Scan for the cell matching the given text and deliver its [x, y] coordinate at center. 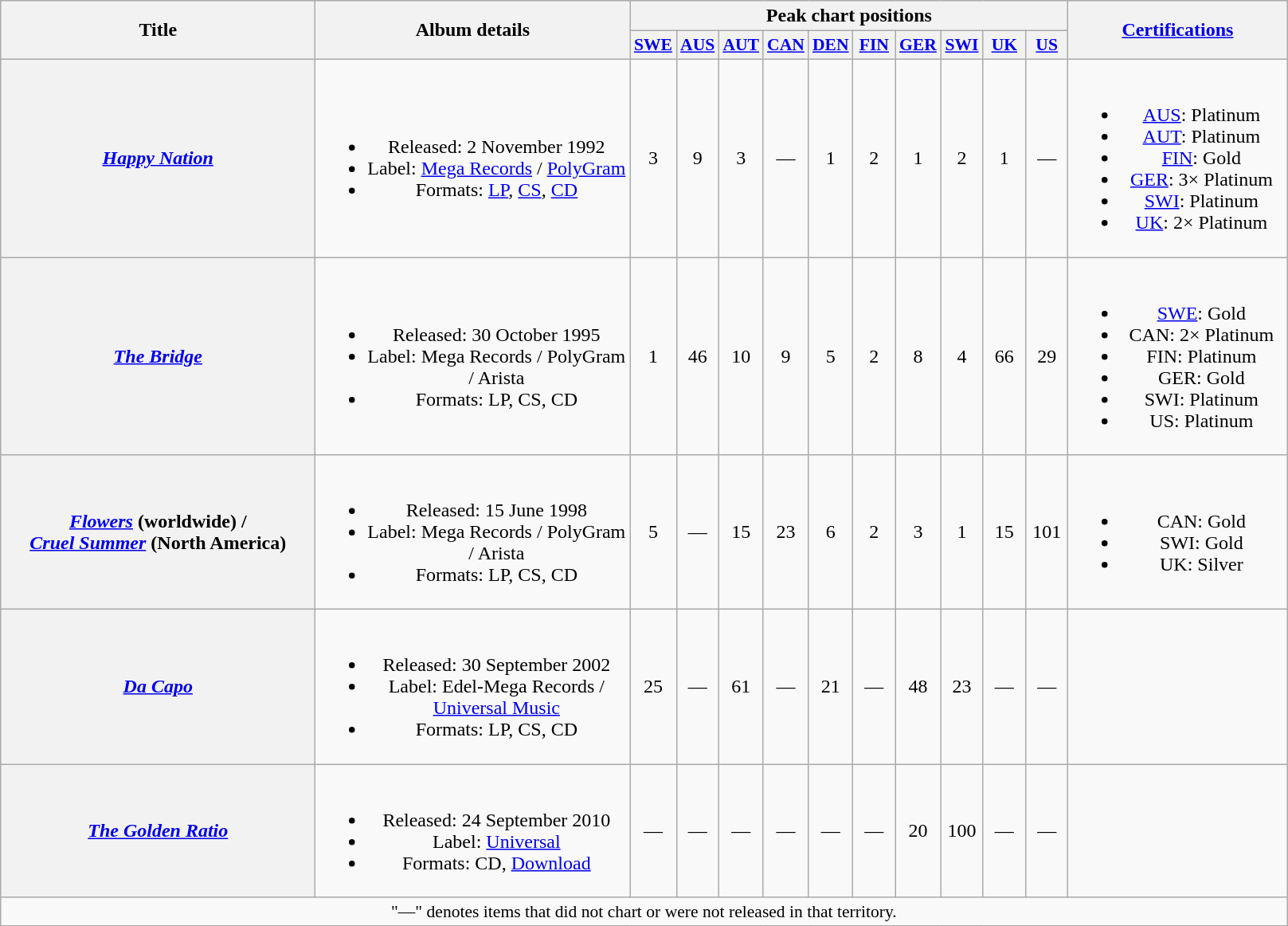
21 [831, 687]
Da Capo [158, 687]
Released: 2 November 1992Label: Mega Records / PolyGramFormats: LP, CS, CD [473, 158]
101 [1047, 532]
Flowers (worldwide) / Cruel Summer (North America) [158, 532]
SWI [962, 45]
10 [741, 355]
46 [698, 355]
UK [1004, 45]
GER [918, 45]
61 [741, 687]
29 [1047, 355]
US [1047, 45]
Album details [473, 30]
Released: 30 October 1995Label: Mega Records / PolyGram / AristaFormats: LP, CS, CD [473, 355]
48 [918, 687]
Released: 30 September 2002Label: Edel-Mega Records / Universal MusicFormats: LP, CS, CD [473, 687]
AUS [698, 45]
CAN [785, 45]
Released: 15 June 1998Label: Mega Records / PolyGram / AristaFormats: LP, CS, CD [473, 532]
20 [918, 830]
8 [918, 355]
CAN: GoldSWI: GoldUK: Silver [1177, 532]
Title [158, 30]
AUT [741, 45]
FIN [875, 45]
DEN [831, 45]
Peak chart positions [849, 16]
AUS: PlatinumAUT: PlatinumFIN: GoldGER: 3× PlatinumSWI: PlatinumUK: 2× Platinum [1177, 158]
6 [831, 532]
SWE: GoldCAN: 2× PlatinumFIN: PlatinumGER: GoldSWI: PlatinumUS: Platinum [1177, 355]
100 [962, 830]
Released: 24 September 2010Label: UniversalFormats: CD, Download [473, 830]
SWE [653, 45]
66 [1004, 355]
4 [962, 355]
The Bridge [158, 355]
25 [653, 687]
"—" denotes items that did not chart or were not released in that territory. [644, 912]
Happy Nation [158, 158]
Certifications [1177, 30]
The Golden Ratio [158, 830]
